Scan for the cell matching the given text and deliver its (x, y) coordinate at center. 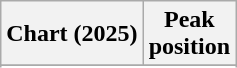
Peak position (189, 34)
Chart (2025) (72, 34)
